Find where the given text appears and provide that cell's center as [X, Y] coordinate. 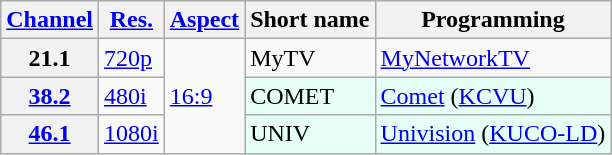
Res. [132, 20]
16:9 [204, 96]
Aspect [204, 20]
MyTV [310, 58]
480i [132, 96]
38.2 [50, 96]
Comet (KCVU) [493, 96]
MyNetworkTV [493, 58]
COMET [310, 96]
Programming [493, 20]
UNIV [310, 134]
Short name [310, 20]
Channel [50, 20]
46.1 [50, 134]
21.1 [50, 58]
1080i [132, 134]
720p [132, 58]
Univision (KUCO-LD) [493, 134]
